Return the [x, y] coordinate for the center point of the cell that contains the specified text.  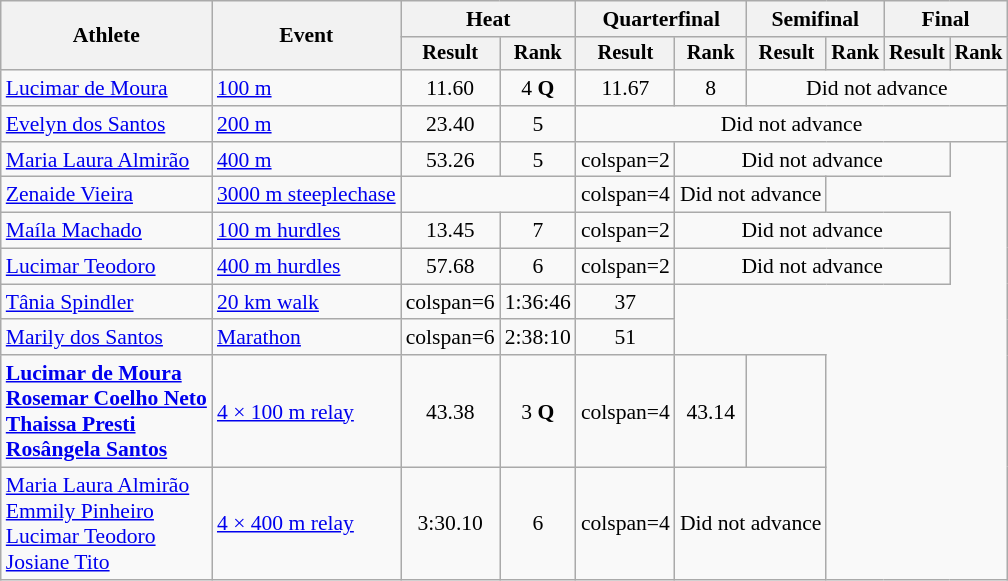
100 m [306, 88]
3 Q [538, 411]
Lucimar de MouraRosemar Coelho NetoThaissa PrestiRosângela Santos [106, 411]
11.60 [450, 88]
Tânia Spindler [106, 302]
23.40 [450, 124]
2:38:10 [538, 338]
Event [306, 36]
Maria Laura AlmirãoEmmily PinheiroLucimar TeodoroJosiane Tito [106, 524]
3000 m steeplechase [306, 195]
Marily dos Santos [106, 338]
Quarterfinal [662, 19]
100 m hurdles [306, 231]
11.67 [626, 88]
57.68 [450, 267]
4 × 400 m relay [306, 524]
400 m hurdles [306, 267]
Marathon [306, 338]
Maria Laura Almirão [106, 160]
400 m [306, 160]
Maíla Machado [106, 231]
43.38 [450, 411]
37 [626, 302]
3:30.10 [450, 524]
4 Q [538, 88]
Athlete [106, 36]
Heat [488, 19]
Semifinal [816, 19]
53.26 [450, 160]
Lucimar Teodoro [106, 267]
Zenaide Vieira [106, 195]
51 [626, 338]
Final [946, 19]
20 km walk [306, 302]
43.14 [711, 411]
7 [538, 231]
13.45 [450, 231]
8 [711, 88]
1:36:46 [538, 302]
Evelyn dos Santos [106, 124]
4 × 100 m relay [306, 411]
200 m [306, 124]
Lucimar de Moura [106, 88]
